Identify which cell holds the provided text, then report its [x, y] central coordinate. 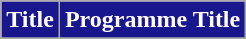
Programme Title [152, 20]
Title [30, 20]
